From the cell containing the given text, extract its center point as [X, Y] coordinate. 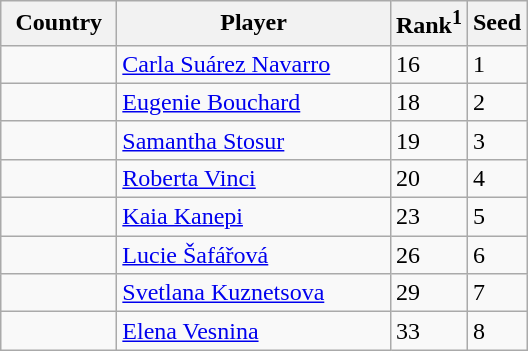
Eugenie Bouchard [254, 102]
Seed [496, 24]
7 [496, 293]
Kaia Kanepi [254, 217]
18 [428, 102]
19 [428, 140]
1 [496, 64]
23 [428, 217]
26 [428, 255]
Roberta Vinci [254, 178]
20 [428, 178]
Svetlana Kuznetsova [254, 293]
Rank1 [428, 24]
Samantha Stosur [254, 140]
33 [428, 331]
Player [254, 24]
8 [496, 331]
Elena Vesnina [254, 331]
6 [496, 255]
Lucie Šafářová [254, 255]
2 [496, 102]
16 [428, 64]
5 [496, 217]
4 [496, 178]
Carla Suárez Navarro [254, 64]
3 [496, 140]
Country [59, 24]
29 [428, 293]
